Provide the (X, Y) coordinate of the cell's center where the given text is located.  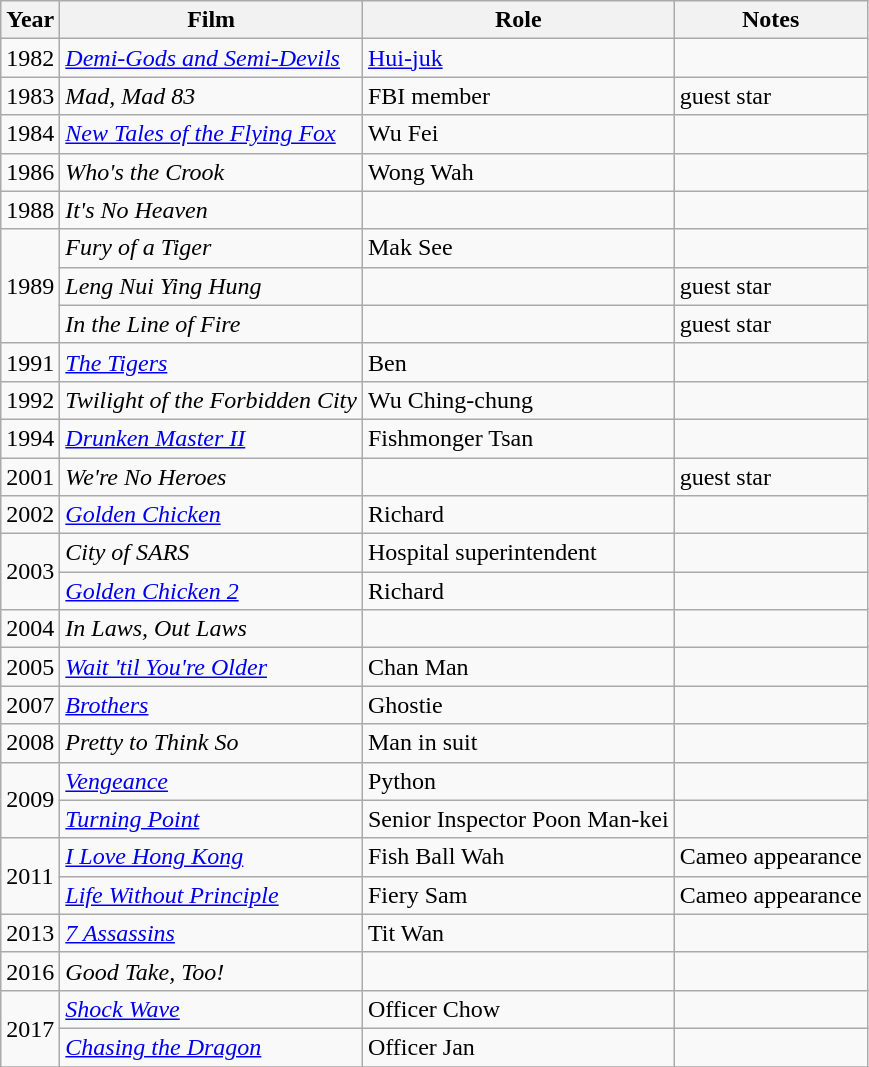
1988 (30, 210)
Tit Wan (518, 933)
Shock Wave (212, 1009)
2011 (30, 876)
Officer Chow (518, 1009)
Leng Nui Ying Hung (212, 286)
1984 (30, 134)
Twilight of the Forbidden City (212, 400)
Wu Fei (518, 134)
I Love Hong Kong (212, 857)
We're No Heroes (212, 477)
Hui-juk (518, 58)
Good Take, Too! (212, 971)
7 Assassins (212, 933)
2002 (30, 515)
The Tigers (212, 362)
2013 (30, 933)
2008 (30, 743)
Golden Chicken (212, 515)
In the Line of Fire (212, 324)
Mak See (518, 248)
Chasing the Dragon (212, 1047)
Fiery Sam (518, 895)
It's No Heaven (212, 210)
2001 (30, 477)
Chan Man (518, 667)
FBI member (518, 96)
2005 (30, 667)
Demi-Gods and Semi-Devils (212, 58)
Role (518, 20)
City of SARS (212, 553)
Film (212, 20)
Fish Ball Wah (518, 857)
Wait 'til You're Older (212, 667)
Man in suit (518, 743)
2004 (30, 629)
1983 (30, 96)
In Laws, Out Laws (212, 629)
Life Without Principle (212, 895)
Officer Jan (518, 1047)
1992 (30, 400)
2017 (30, 1028)
2016 (30, 971)
Mad, Mad 83 (212, 96)
1991 (30, 362)
New Tales of the Flying Fox (212, 134)
Ghostie (518, 705)
Drunken Master II (212, 438)
Hospital superintendent (518, 553)
Who's the Crook (212, 172)
1986 (30, 172)
2009 (30, 800)
Ben (518, 362)
1989 (30, 286)
2007 (30, 705)
1994 (30, 438)
Wong Wah (518, 172)
Notes (770, 20)
Fury of a Tiger (212, 248)
Fishmonger Tsan (518, 438)
Pretty to Think So (212, 743)
Senior Inspector Poon Man-kei (518, 819)
Golden Chicken 2 (212, 591)
1982 (30, 58)
Wu Ching-chung (518, 400)
Python (518, 781)
Year (30, 20)
2003 (30, 572)
Brothers (212, 705)
Vengeance (212, 781)
Turning Point (212, 819)
